Find where the given text appears and provide that cell's center as (X, Y) coordinate. 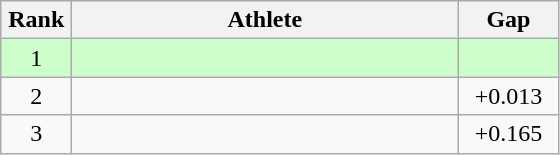
+0.165 (508, 134)
Rank (36, 20)
1 (36, 58)
3 (36, 134)
Gap (508, 20)
Athlete (265, 20)
+0.013 (508, 96)
2 (36, 96)
